Determine the [x, y] coordinate at the center of the cell enclosing the given text.  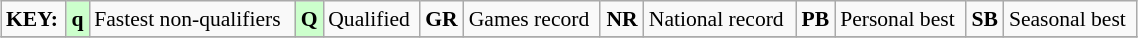
Qualified [371, 19]
Q [309, 19]
Fastest non-qualifiers [192, 19]
GR [442, 19]
PB [816, 19]
NR [622, 19]
SB [985, 19]
Seasonal best [1070, 19]
Games record [532, 19]
Personal best [900, 19]
National record [720, 19]
q [78, 19]
KEY: [34, 19]
